Return the [x, y] coordinate for the center point of the cell that contains the specified text.  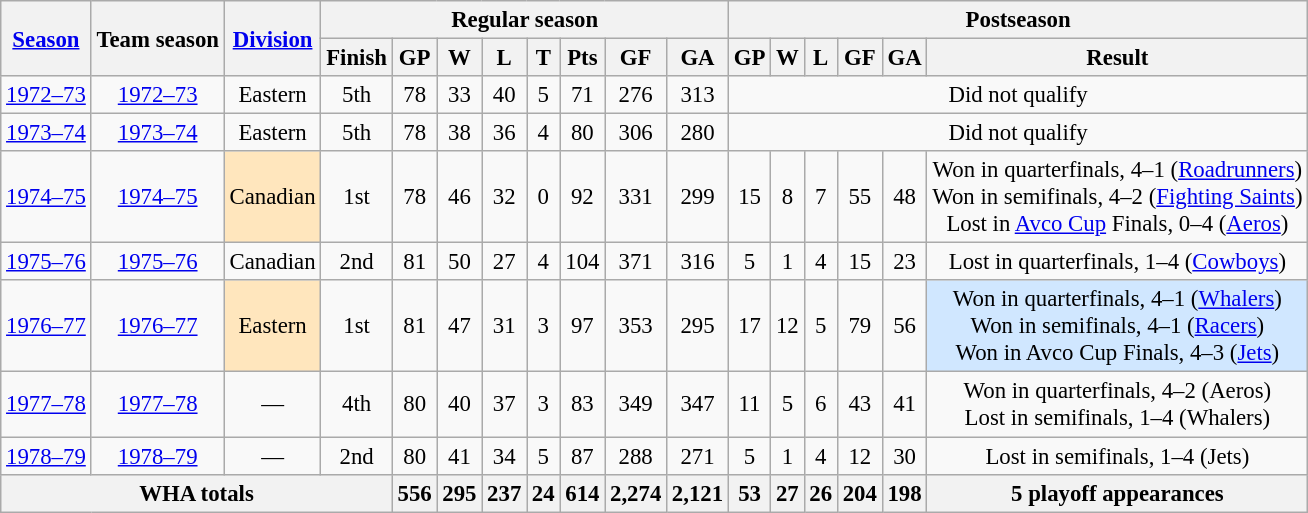
556 [414, 493]
30 [904, 456]
43 [860, 404]
36 [504, 133]
83 [582, 404]
Postseason [1018, 20]
2,121 [698, 493]
26 [820, 493]
237 [504, 493]
71 [582, 95]
271 [698, 456]
Won in quarterfinals, 4–1 (Whalers)Won in semifinals, 4–1 (Racers)Won in Avco Cup Finals, 4–3 (Jets) [1118, 326]
104 [582, 262]
50 [460, 262]
46 [460, 197]
55 [860, 197]
Lost in semifinals, 1–4 (Jets) [1118, 456]
Won in quarterfinals, 4–2 (Aeros)Lost in semifinals, 1–4 (Whalers) [1118, 404]
331 [636, 197]
31 [504, 326]
349 [636, 404]
Pts [582, 58]
24 [544, 493]
2,274 [636, 493]
48 [904, 197]
204 [860, 493]
288 [636, 456]
Result [1118, 58]
Season [46, 38]
316 [698, 262]
92 [582, 197]
198 [904, 493]
299 [698, 197]
47 [460, 326]
4th [356, 404]
34 [504, 456]
17 [749, 326]
53 [749, 493]
371 [636, 262]
37 [504, 404]
Team season [158, 38]
347 [698, 404]
Division [272, 38]
614 [582, 493]
87 [582, 456]
306 [636, 133]
280 [698, 133]
7 [820, 197]
23 [904, 262]
Won in quarterfinals, 4–1 (Roadrunners)Won in semifinals, 4–2 (Fighting Saints)Lost in Avco Cup Finals, 0–4 (Aeros) [1118, 197]
0 [544, 197]
276 [636, 95]
T [544, 58]
97 [582, 326]
38 [460, 133]
Finish [356, 58]
79 [860, 326]
11 [749, 404]
56 [904, 326]
353 [636, 326]
33 [460, 95]
8 [788, 197]
32 [504, 197]
Regular season [525, 20]
313 [698, 95]
Lost in quarterfinals, 1–4 (Cowboys) [1118, 262]
5 playoff appearances [1118, 493]
WHA totals [197, 493]
6 [820, 404]
